Detect which cell encompasses the target text, then output its [X, Y] center coordinate. 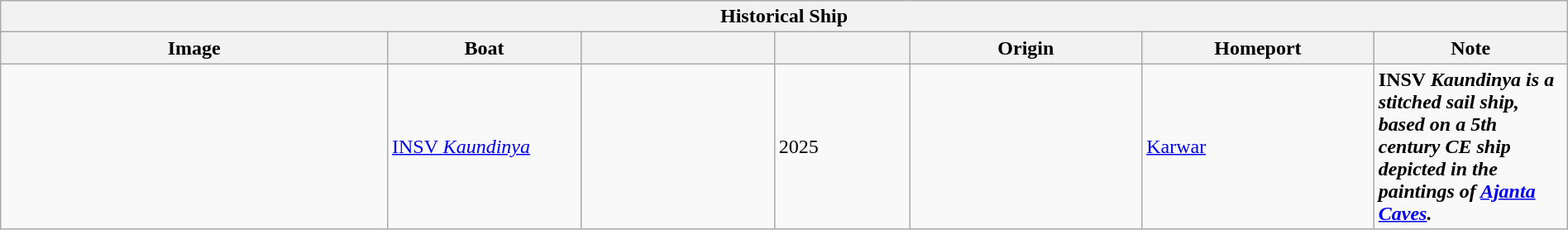
Homeport [1259, 48]
Boat [485, 48]
Historical Ship [784, 17]
2025 [842, 146]
INSV Kaundinya [485, 146]
Origin [1025, 48]
Karwar [1259, 146]
INSV Kaundinya is a stitched sail ship, based on a 5th century CE ship depicted in the paintings of Ajanta Caves. [1470, 146]
Image [194, 48]
Note [1470, 48]
